Return the (x, y) coordinate for the center point of the cell that contains the specified text.  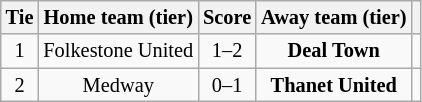
1 (20, 51)
Home team (tier) (118, 17)
Medway (118, 85)
Deal Town (334, 51)
Folkestone United (118, 51)
0–1 (227, 85)
Score (227, 17)
2 (20, 85)
1–2 (227, 51)
Tie (20, 17)
Thanet United (334, 85)
Away team (tier) (334, 17)
